Extract the (X, Y) coordinate from the center of the cell holding the provided text.  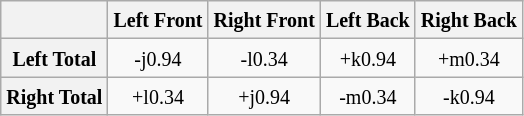
+j0.94 (264, 96)
-m0.34 (368, 96)
-j0.94 (158, 58)
Right Back (468, 20)
Right Total (54, 96)
-l0.34 (264, 58)
+m0.34 (468, 58)
Left Front (158, 20)
Left Total (54, 58)
+l0.34 (158, 96)
Left Back (368, 20)
+k0.94 (368, 58)
-k0.94 (468, 96)
Right Front (264, 20)
